For the text-containing cell, return its midpoint in [X, Y] coordinate format. 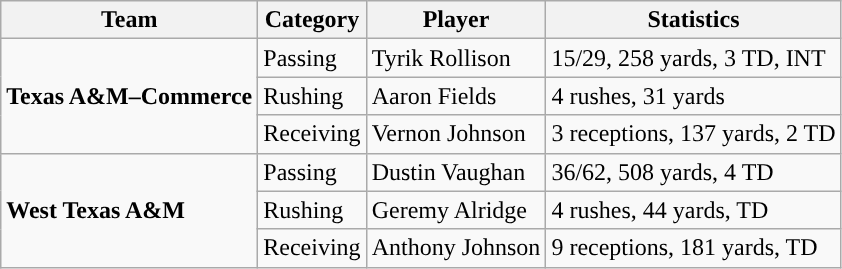
36/62, 508 yards, 4 TD [694, 172]
4 rushes, 31 yards [694, 96]
Player [456, 20]
Geremy Alridge [456, 210]
Dustin Vaughan [456, 172]
Aaron Fields [456, 96]
3 receptions, 137 yards, 2 TD [694, 134]
Tyrik Rollison [456, 58]
Vernon Johnson [456, 134]
Texas A&M–Commerce [130, 96]
Category [312, 20]
Team [130, 20]
Statistics [694, 20]
West Texas A&M [130, 210]
4 rushes, 44 yards, TD [694, 210]
Anthony Johnson [456, 248]
15/29, 258 yards, 3 TD, INT [694, 58]
9 receptions, 181 yards, TD [694, 248]
